Return the [X, Y] coordinate for the center point of the cell that contains the specified text.  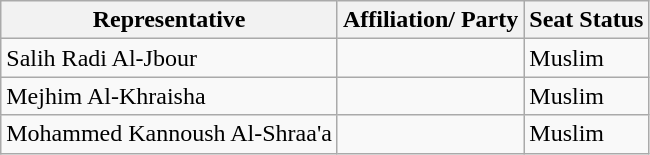
Mejhim Al-Khraisha [170, 96]
Affiliation/ Party [430, 20]
Mohammed Kannoush Al-Shraa'a [170, 134]
Representative [170, 20]
Seat Status [586, 20]
Salih Radi Al-Jbour [170, 58]
